Provide the (x, y) coordinate of the cell's center where the given text is located.  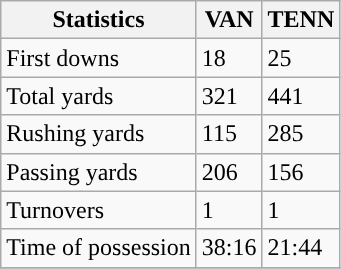
Passing yards (99, 172)
156 (301, 172)
First downs (99, 58)
Total yards (99, 96)
Turnovers (99, 210)
38:16 (229, 248)
Time of possession (99, 248)
Rushing yards (99, 134)
321 (229, 96)
21:44 (301, 248)
25 (301, 58)
285 (301, 134)
115 (229, 134)
Statistics (99, 20)
18 (229, 58)
VAN (229, 20)
TENN (301, 20)
206 (229, 172)
441 (301, 96)
